Determine the [X, Y] coordinate at the center of the cell enclosing the given text.  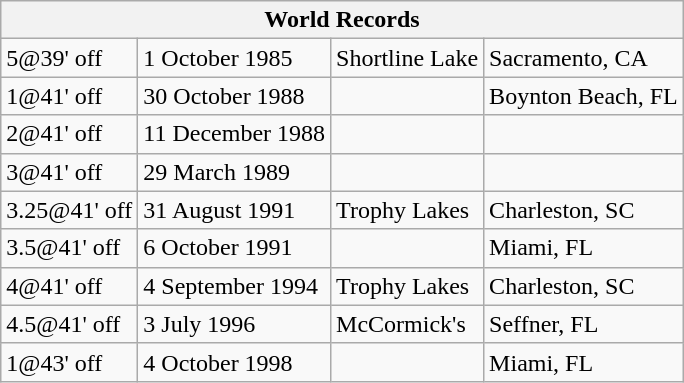
30 October 1988 [234, 96]
4 September 1994 [234, 286]
1@43' off [70, 362]
2@41' off [70, 134]
World Records [342, 20]
McCormick's [408, 324]
Sacramento, CA [584, 58]
Seffner, FL [584, 324]
4 October 1998 [234, 362]
Shortline Lake [408, 58]
11 December 1988 [234, 134]
5@39' off [70, 58]
3 July 1996 [234, 324]
6 October 1991 [234, 248]
3.25@41' off [70, 210]
1 October 1985 [234, 58]
Boynton Beach, FL [584, 96]
4@41' off [70, 286]
31 August 1991 [234, 210]
1@41' off [70, 96]
3.5@41' off [70, 248]
4.5@41' off [70, 324]
3@41' off [70, 172]
29 March 1989 [234, 172]
